Return the (X, Y) coordinate for the center point of the cell that contains the specified text.  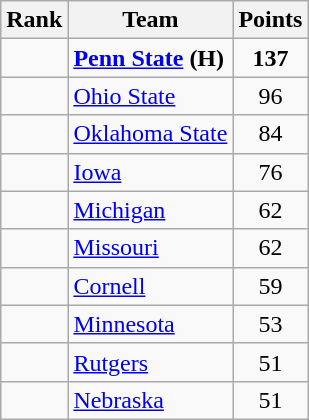
137 (270, 58)
Penn State (H) (150, 58)
59 (270, 286)
Rank (34, 20)
84 (270, 134)
Oklahoma State (150, 134)
76 (270, 172)
Nebraska (150, 400)
Team (150, 20)
Michigan (150, 210)
96 (270, 96)
Iowa (150, 172)
Ohio State (150, 96)
Cornell (150, 286)
Missouri (150, 248)
Minnesota (150, 324)
53 (270, 324)
Rutgers (150, 362)
Points (270, 20)
